Detect which cell encompasses the target text, then output its [X, Y] center coordinate. 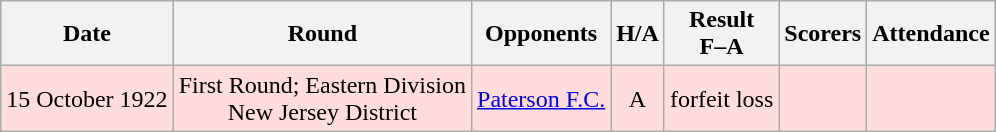
Opponents [542, 34]
15 October 1922 [87, 98]
ResultF–A [721, 34]
First Round; Eastern DivisionNew Jersey District [322, 98]
Round [322, 34]
H/A [638, 34]
Date [87, 34]
A [638, 98]
forfeit loss [721, 98]
Scorers [823, 34]
Attendance [931, 34]
Paterson F.C. [542, 98]
